From the cell containing the given text, extract its center point as (X, Y) coordinate. 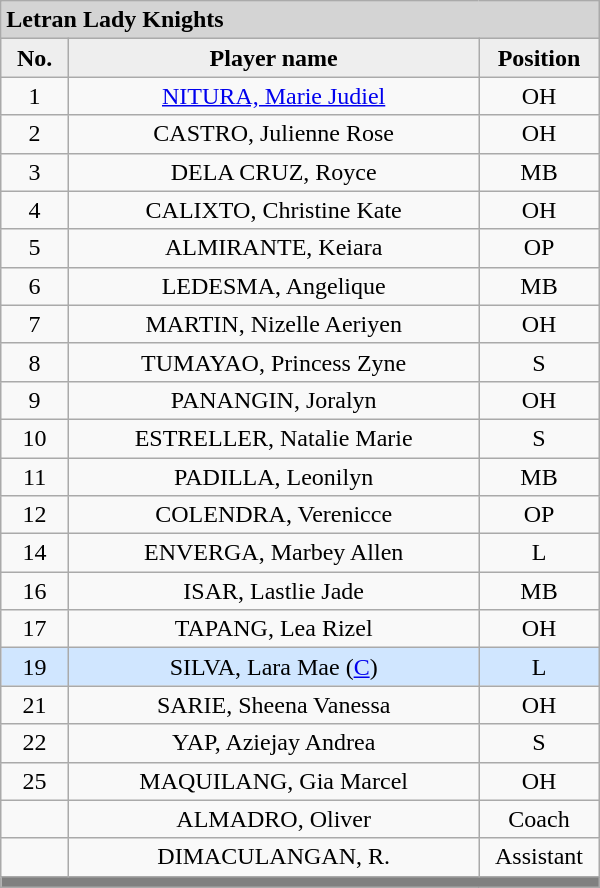
DELA CRUZ, Royce (274, 172)
SILVA, Lara Mae (C) (274, 667)
12 (35, 515)
MARTIN, Nizelle Aeriyen (274, 324)
TUMAYAO, Princess Zyne (274, 362)
ESTRELLER, Natalie Marie (274, 438)
17 (35, 629)
Player name (274, 58)
5 (35, 248)
ALMIRANTE, Keiara (274, 248)
YAP, Aziejay Andrea (274, 743)
11 (35, 477)
19 (35, 667)
SARIE, Sheena Vanessa (274, 705)
21 (35, 705)
No. (35, 58)
2 (35, 134)
MAQUILANG, Gia Marcel (274, 781)
CALIXTO, Christine Kate (274, 210)
ALMADRO, Oliver (274, 819)
COLENDRA, Verenicce (274, 515)
9 (35, 400)
PANANGIN, Joralyn (274, 400)
Coach (539, 819)
NITURA, Marie Judiel (274, 96)
DIMACULANGAN, R. (274, 857)
Letran Lady Knights (300, 20)
Position (539, 58)
14 (35, 553)
22 (35, 743)
Assistant (539, 857)
TAPANG, Lea Rizel (274, 629)
1 (35, 96)
6 (35, 286)
3 (35, 172)
25 (35, 781)
10 (35, 438)
ENVERGA, Marbey Allen (274, 553)
16 (35, 591)
4 (35, 210)
PADILLA, Leonilyn (274, 477)
7 (35, 324)
8 (35, 362)
ISAR, Lastlie Jade (274, 591)
CASTRO, Julienne Rose (274, 134)
LEDESMA, Angelique (274, 286)
